Output the (x, y) coordinate of the center of the cell containing the given text.  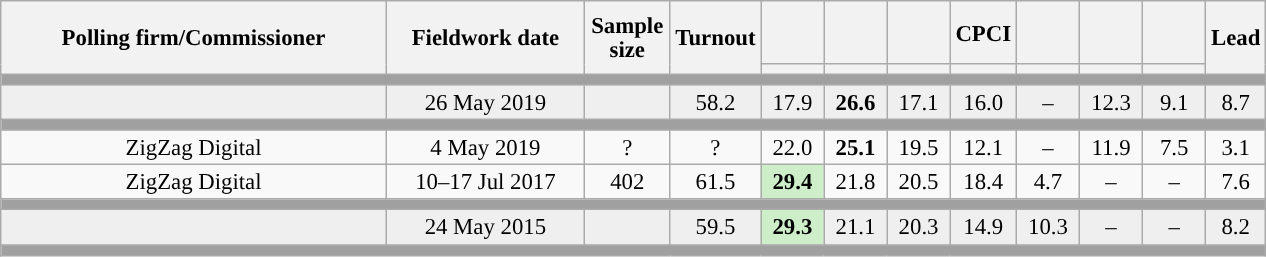
Lead (1236, 38)
Fieldwork date (485, 38)
17.9 (792, 102)
17.1 (918, 102)
14.9 (983, 228)
18.4 (983, 182)
21.1 (856, 228)
402 (627, 182)
58.2 (716, 102)
11.9 (1110, 148)
10.3 (1048, 228)
26.6 (856, 102)
24 May 2015 (485, 228)
3.1 (1236, 148)
10–17 Jul 2017 (485, 182)
Sample size (627, 38)
Turnout (716, 38)
20.5 (918, 182)
4 May 2019 (485, 148)
7.6 (1236, 182)
9.1 (1174, 102)
CPCI (983, 32)
12.3 (1110, 102)
25.1 (856, 148)
20.3 (918, 228)
29.3 (792, 228)
21.8 (856, 182)
22.0 (792, 148)
19.5 (918, 148)
61.5 (716, 182)
Polling firm/Commissioner (194, 38)
8.7 (1236, 102)
12.1 (983, 148)
7.5 (1174, 148)
26 May 2019 (485, 102)
8.2 (1236, 228)
29.4 (792, 182)
59.5 (716, 228)
4.7 (1048, 182)
16.0 (983, 102)
